Locate the cell with the specified text and output its [x, y] center coordinate. 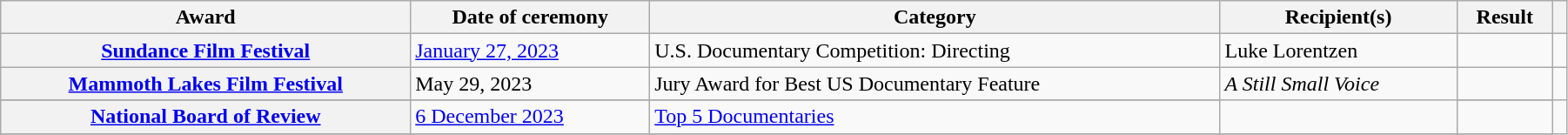
Sundance Film Festival [205, 51]
Jury Award for Best US Documentary Feature [935, 84]
Result [1504, 17]
National Board of Review [205, 117]
Date of ceremony [531, 17]
6 December 2023 [531, 117]
January 27, 2023 [531, 51]
May 29, 2023 [531, 84]
A Still Small Voice [1338, 84]
Top 5 Documentaries [935, 117]
Recipient(s) [1338, 17]
U.S. Documentary Competition: Directing [935, 51]
Luke Lorentzen [1338, 51]
Award [205, 17]
Category [935, 17]
Mammoth Lakes Film Festival [205, 84]
